Output the (x, y) coordinate of the center of the cell containing the given text.  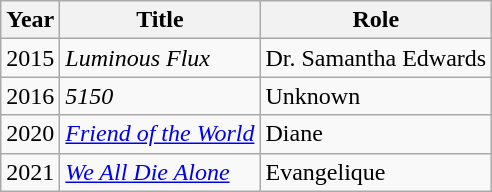
5150 (160, 96)
Title (160, 20)
Role (376, 20)
Evangelique (376, 172)
Unknown (376, 96)
2020 (30, 134)
2015 (30, 58)
We All Die Alone (160, 172)
Friend of the World (160, 134)
2016 (30, 96)
Diane (376, 134)
Dr. Samantha Edwards (376, 58)
2021 (30, 172)
Luminous Flux (160, 58)
Year (30, 20)
